Provide the (x, y) coordinate of the cell's center where the given text is located.  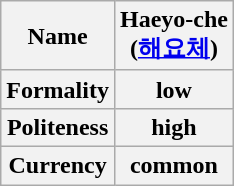
common (174, 165)
Currency (58, 165)
Politeness (58, 127)
low (174, 89)
Formality (58, 89)
Haeyo-che(해요체) (174, 36)
Name (58, 36)
high (174, 127)
